Output the [X, Y] coordinate of the center of the cell containing the given text.  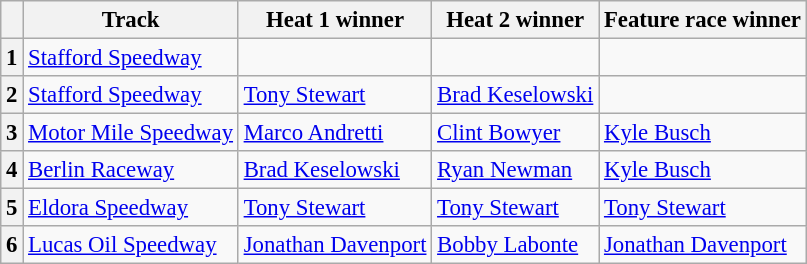
Ryan Newman [516, 170]
Heat 1 winner [334, 20]
Eldora Speedway [131, 208]
Motor Mile Speedway [131, 133]
Lucas Oil Speedway [131, 245]
Bobby Labonte [516, 245]
3 [12, 133]
Berlin Raceway [131, 170]
4 [12, 170]
1 [12, 58]
Marco Andretti [334, 133]
2 [12, 95]
Feature race winner [703, 20]
Heat 2 winner [516, 20]
5 [12, 208]
6 [12, 245]
Track [131, 20]
Clint Bowyer [516, 133]
